From the cell containing the given text, extract its center point as (X, Y) coordinate. 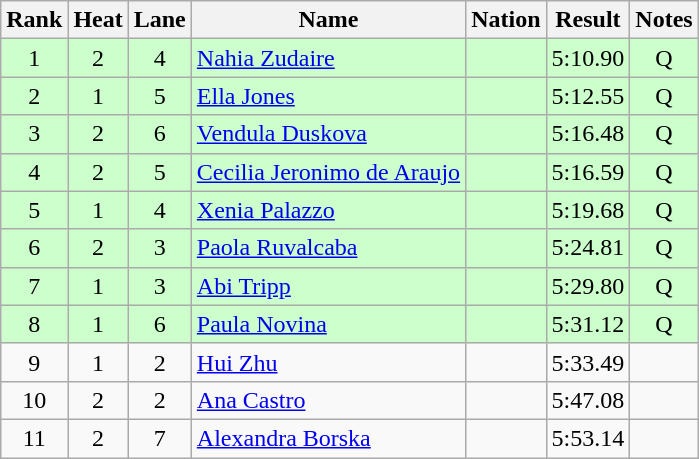
Vendula Duskova (328, 134)
Paula Novina (328, 324)
5:16.59 (588, 172)
Lane (160, 20)
Paola Ruvalcaba (328, 248)
5:29.80 (588, 286)
5:31.12 (588, 324)
11 (34, 438)
Name (328, 20)
Hui Zhu (328, 362)
5:12.55 (588, 96)
Ella Jones (328, 96)
10 (34, 400)
Nahia Zudaire (328, 58)
5:24.81 (588, 248)
Result (588, 20)
Ana Castro (328, 400)
Heat (98, 20)
Notes (664, 20)
5:53.14 (588, 438)
9 (34, 362)
5:33.49 (588, 362)
Alexandra Borska (328, 438)
5:16.48 (588, 134)
Abi Tripp (328, 286)
Nation (506, 20)
Xenia Palazzo (328, 210)
5:47.08 (588, 400)
8 (34, 324)
5:10.90 (588, 58)
Rank (34, 20)
5:19.68 (588, 210)
Cecilia Jeronimo de Araujo (328, 172)
